Find where the given text appears and provide that cell's center as [x, y] coordinate. 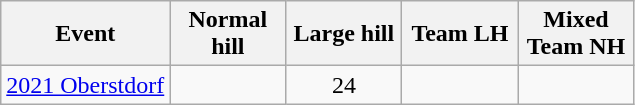
Mixed Team NH [576, 34]
Event [86, 34]
2021 Oberstdorf [86, 85]
Large hill [344, 34]
24 [344, 85]
Normal hill [228, 34]
Team LH [460, 34]
